Capture the cell that displays the provided text and extract its (X, Y) central coordinate. 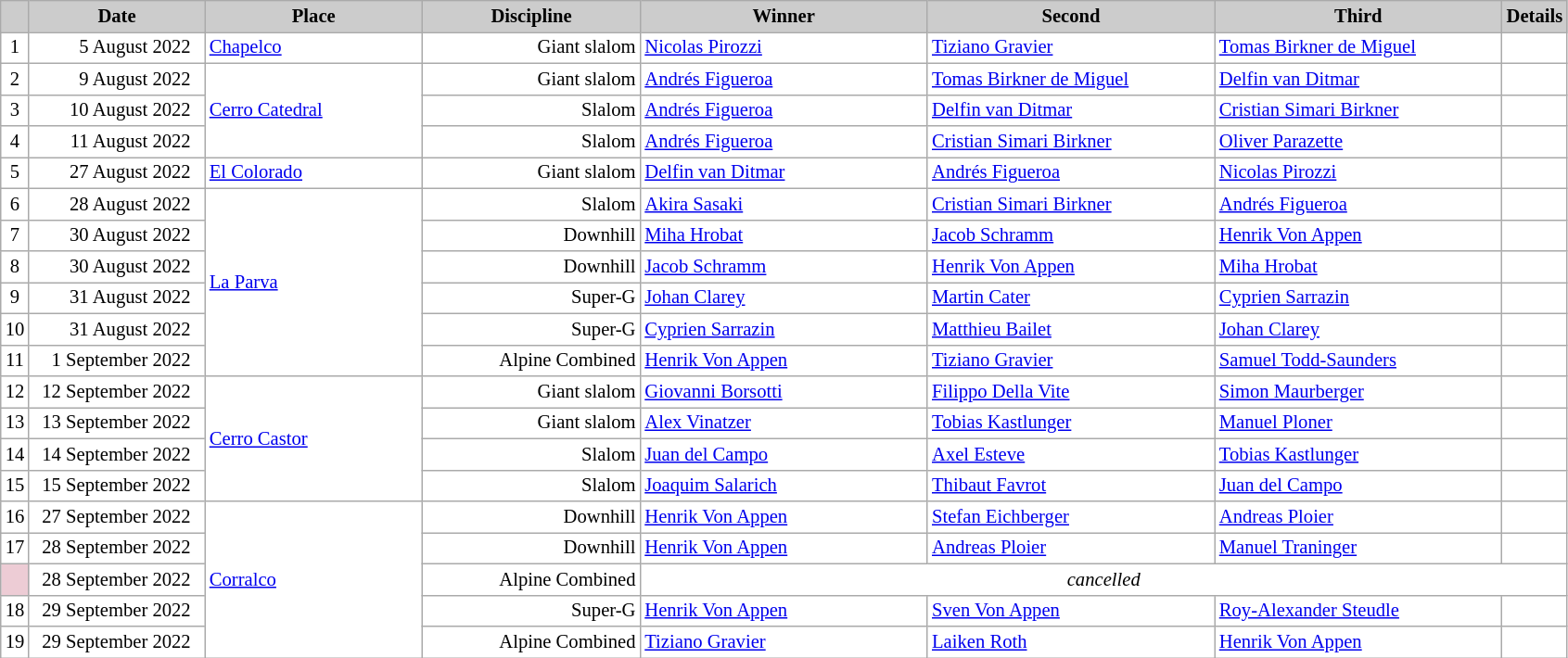
Second (1071, 16)
Akira Sasaki (784, 204)
11 (15, 361)
Manuel Traninger (1358, 548)
Discipline (532, 16)
Third (1358, 16)
Joaquim Salarich (784, 486)
13 September 2022 (117, 423)
8 (15, 266)
10 August 2022 (117, 110)
Filippo Della Vite (1071, 392)
Laiken Roth (1071, 642)
1 September 2022 (117, 361)
16 (15, 516)
Stefan Eichberger (1071, 516)
9 August 2022 (117, 79)
13 (15, 423)
Winner (784, 16)
Giovanni Borsotti (784, 392)
4 (15, 142)
28 August 2022 (117, 204)
La Parva (313, 282)
Thibaut Favrot (1071, 486)
Manuel Ploner (1358, 423)
Alex Vinatzer (784, 423)
18 (15, 611)
Sven Von Appen (1071, 611)
5 August 2022 (117, 47)
12 September 2022 (117, 392)
12 (15, 392)
14 (15, 454)
11 August 2022 (117, 142)
Axel Esteve (1071, 454)
19 (15, 642)
5 (15, 172)
El Colorado (313, 172)
Details (1535, 16)
Cerro Castor (313, 439)
Place (313, 16)
17 (15, 548)
Roy-Alexander Steudle (1358, 611)
2 (15, 79)
Samuel Todd-Saunders (1358, 361)
Corralco (313, 578)
cancelled (1103, 579)
14 September 2022 (117, 454)
1 (15, 47)
15 (15, 486)
Chapelco (313, 47)
10 (15, 329)
7 (15, 235)
27 August 2022 (117, 172)
Simon Maurberger (1358, 392)
3 (15, 110)
Matthieu Bailet (1071, 329)
Martin Cater (1071, 297)
Cerro Catedral (313, 109)
15 September 2022 (117, 486)
9 (15, 297)
6 (15, 204)
27 September 2022 (117, 516)
Oliver Parazette (1358, 142)
Date (117, 16)
